Capture the cell that displays the provided text and extract its [X, Y] central coordinate. 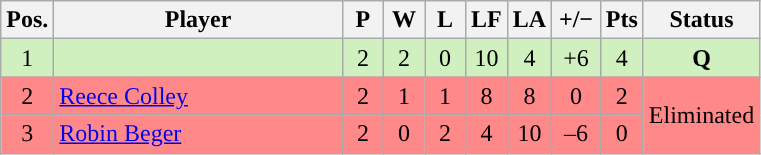
Eliminated [701, 115]
LA [529, 20]
Robin Beger [198, 134]
3 [28, 134]
Reece Colley [198, 96]
Pts [622, 20]
LF [487, 20]
Status [701, 20]
W [404, 20]
Player [198, 20]
Q [701, 58]
–6 [576, 134]
+/− [576, 20]
Pos. [28, 20]
P [362, 20]
+6 [576, 58]
L [444, 20]
